Extract the (X, Y) coordinate from the center of the cell holding the provided text.  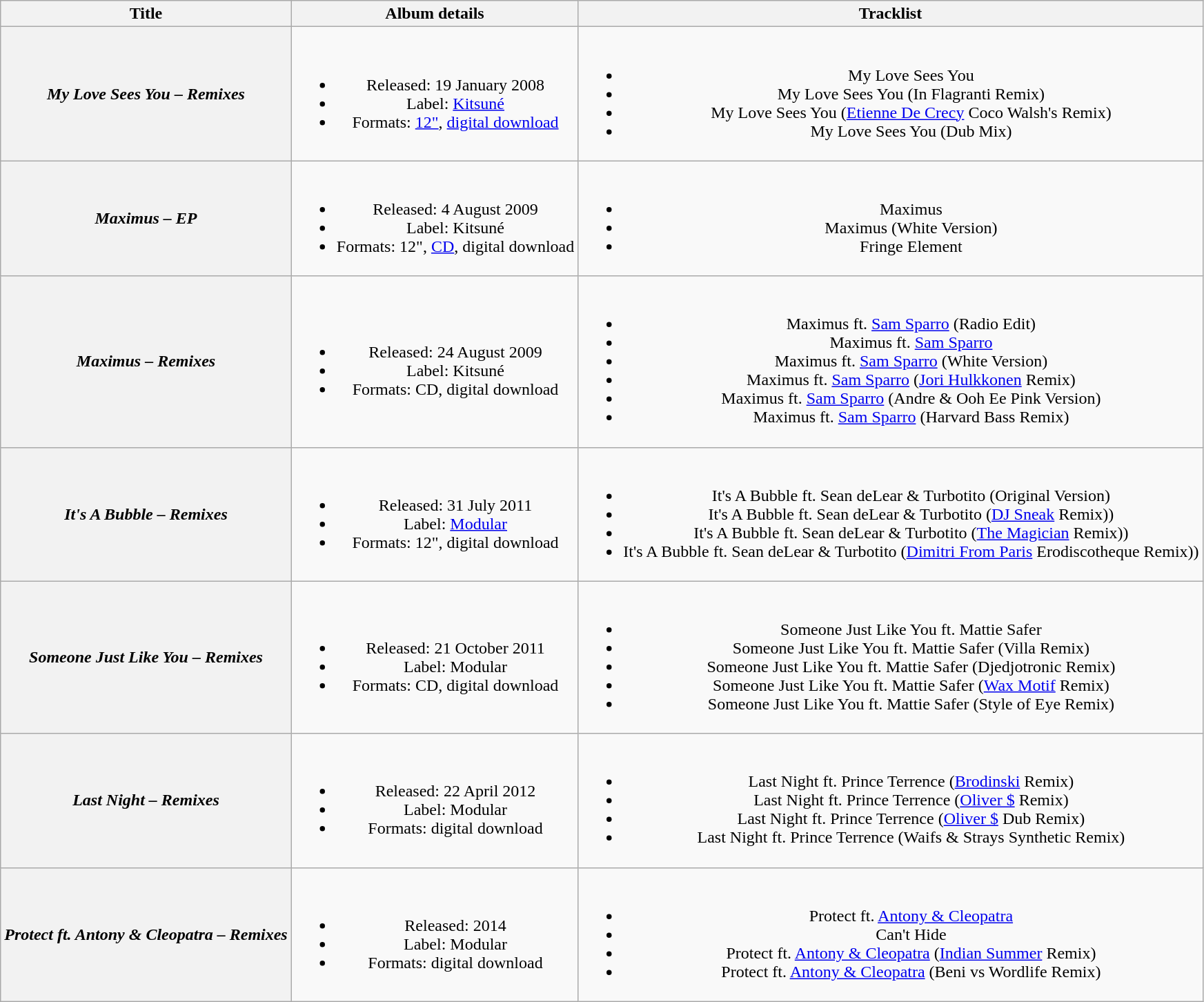
Album details (435, 14)
It's A Bubble – Remixes (146, 514)
Someone Just Like You – Remixes (146, 657)
Title (146, 14)
Released: 19 January 2008Label: KitsunéFormats: 12", digital download (435, 94)
Protect ft. Antony & CleopatraCan't HideProtect ft. Antony & Cleopatra (Indian Summer Remix)Protect ft. Antony & Cleopatra (Beni vs Wordlife Remix) (890, 934)
Maximus – EP (146, 218)
Maximus – Remixes (146, 362)
Released: 4 August 2009Label: KitsunéFormats: 12", CD, digital download (435, 218)
Released: 21 October 2011Label: ModularFormats: CD, digital download (435, 657)
Released: 31 July 2011Label: ModularFormats: 12", digital download (435, 514)
Released: 24 August 2009Label: KitsunéFormats: CD, digital download (435, 362)
MaximusMaximus (White Version)Fringe Element (890, 218)
Tracklist (890, 14)
Protect ft. Antony & Cleopatra – Remixes (146, 934)
Released: 2014Label: ModularFormats: digital download (435, 934)
Released: 22 April 2012Label: ModularFormats: digital download (435, 800)
My Love Sees YouMy Love Sees You (In Flagranti Remix)My Love Sees You (Etienne De Crecy Coco Walsh's Remix)My Love Sees You (Dub Mix) (890, 94)
Last Night – Remixes (146, 800)
My Love Sees You – Remixes (146, 94)
